For the text-containing cell, return its midpoint in [x, y] coordinate format. 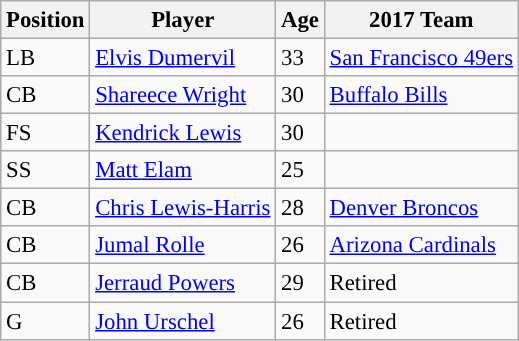
Jumal Rolle [183, 245]
Player [183, 20]
Buffalo Bills [421, 95]
28 [300, 208]
Matt Elam [183, 170]
G [46, 321]
Jerraud Powers [183, 283]
33 [300, 58]
Shareece Wright [183, 95]
FS [46, 133]
SS [46, 170]
Chris Lewis-Harris [183, 208]
Age [300, 20]
Elvis Dumervil [183, 58]
29 [300, 283]
Position [46, 20]
Arizona Cardinals [421, 245]
John Urschel [183, 321]
LB [46, 58]
Kendrick Lewis [183, 133]
2017 Team [421, 20]
Denver Broncos [421, 208]
25 [300, 170]
San Francisco 49ers [421, 58]
